Locate the cell with the specified text and output its [X, Y] center coordinate. 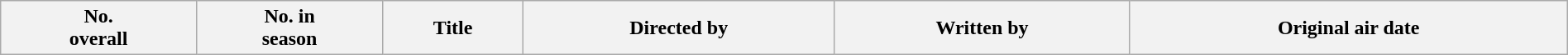
Directed by [678, 28]
Written by [982, 28]
Title [453, 28]
Original air date [1348, 28]
No.overall [99, 28]
No. inseason [289, 28]
